Capture the cell that displays the provided text and extract its (X, Y) central coordinate. 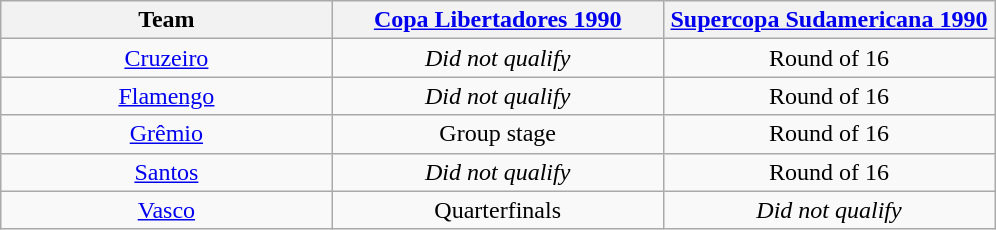
Quarterfinals (498, 210)
Santos (166, 172)
Supercopa Sudamericana 1990 (828, 20)
Flamengo (166, 96)
Vasco (166, 210)
Grêmio (166, 134)
Cruzeiro (166, 58)
Copa Libertadores 1990 (498, 20)
Group stage (498, 134)
Team (166, 20)
